Detect which cell encompasses the target text, then output its [x, y] center coordinate. 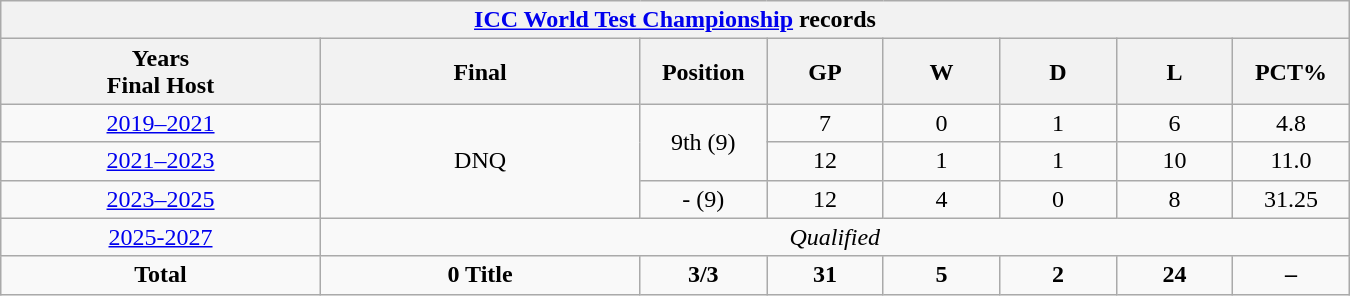
D [1058, 72]
31.25 [1292, 199]
6 [1174, 123]
- (9) [704, 199]
10 [1174, 161]
2021–2023 [161, 161]
24 [1174, 275]
Position [704, 72]
3/3 [704, 275]
– [1292, 275]
Total [161, 275]
YearsFinal Host [161, 72]
Final [480, 72]
7 [825, 123]
2025-2027 [161, 237]
4 [941, 199]
5 [941, 275]
11.0 [1292, 161]
31 [825, 275]
2019–2021 [161, 123]
Qualified [834, 237]
W [941, 72]
2023–2025 [161, 199]
8 [1174, 199]
2 [1058, 275]
DNQ [480, 161]
4.8 [1292, 123]
L [1174, 72]
PCT% [1292, 72]
GP [825, 72]
0 Title [480, 275]
ICC World Test Championship records [675, 20]
9th (9) [704, 142]
